Return the (X, Y) coordinate for the center point of the cell that contains the specified text.  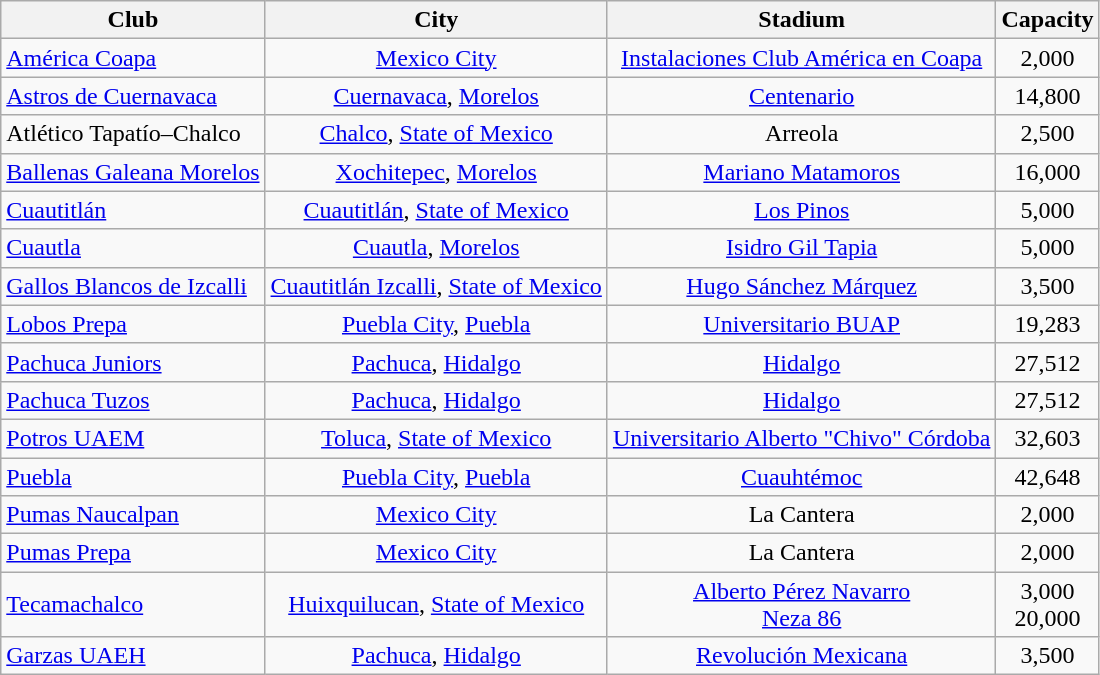
Huixquilucan, State of Mexico (436, 604)
Pumas Prepa (133, 553)
Capacity (1048, 20)
Toluca, State of Mexico (436, 438)
Centenario (802, 96)
2,500 (1048, 134)
Pachuca Tuzos (133, 400)
Garzas UAEH (133, 656)
Xochitepec, Morelos (436, 172)
Universitario Alberto "Chivo" Córdoba (802, 438)
Cuautla (133, 248)
Pachuca Juniors (133, 362)
32,603 (1048, 438)
Club (133, 20)
Pumas Naucalpan (133, 515)
Puebla (133, 477)
Instalaciones Club América en Coapa (802, 58)
Cuauhtémoc (802, 477)
16,000 (1048, 172)
Isidro Gil Tapia (802, 248)
Ballenas Galeana Morelos (133, 172)
Mariano Matamoros (802, 172)
Cuautla, Morelos (436, 248)
Cuernavaca, Morelos (436, 96)
Potros UAEM (133, 438)
Universitario BUAP (802, 324)
Lobos Prepa (133, 324)
Los Pinos (802, 210)
42,648 (1048, 477)
Cuautitlán Izcalli, State of Mexico (436, 286)
Tecamachalco (133, 604)
Atlético Tapatío–Chalco (133, 134)
Chalco, State of Mexico (436, 134)
Astros de Cuernavaca (133, 96)
Alberto Pérez NavarroNeza 86 (802, 604)
Arreola (802, 134)
Cuautitlán, State of Mexico (436, 210)
Stadium (802, 20)
3,00020,000 (1048, 604)
Gallos Blancos de Izcalli (133, 286)
19,283 (1048, 324)
América Coapa (133, 58)
14,800 (1048, 96)
Revolución Mexicana (802, 656)
Hugo Sánchez Márquez (802, 286)
City (436, 20)
Cuautitlán (133, 210)
